Pinpoint the cell where the given text exists, returning its (x, y) midpoint coordinate. 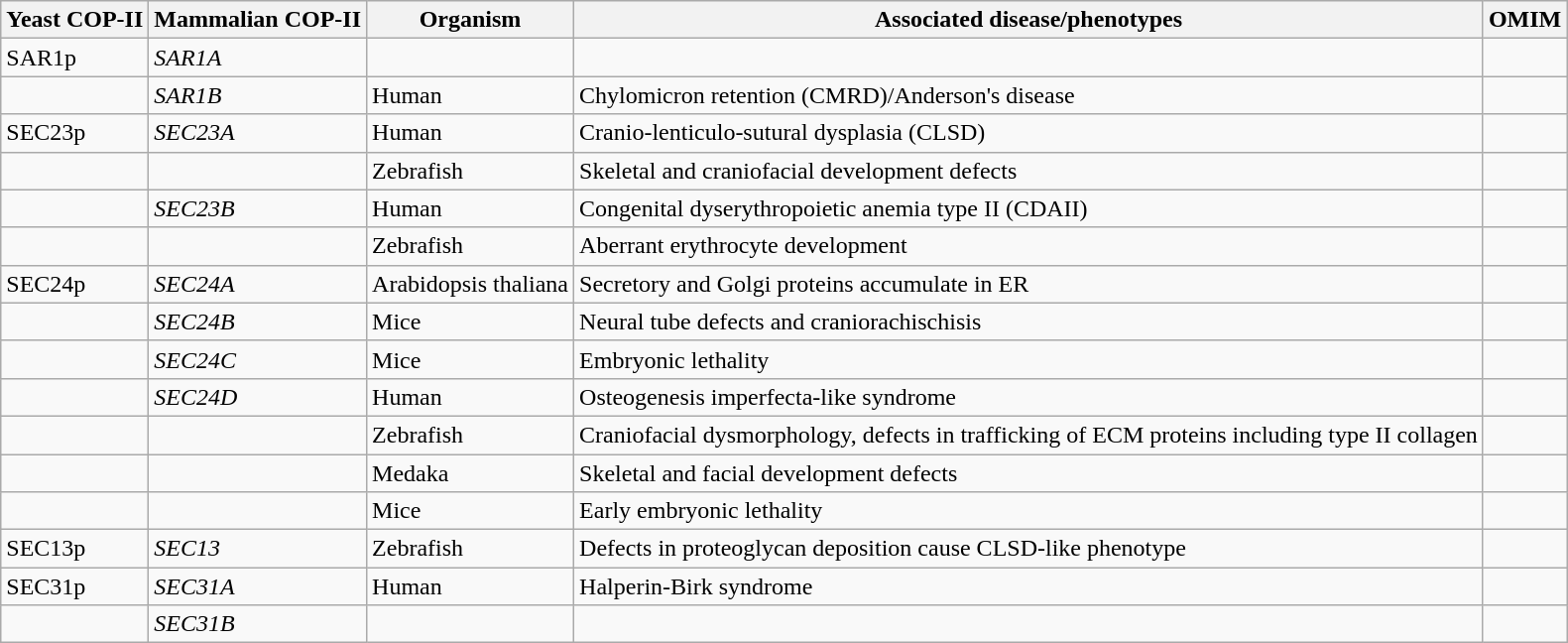
SEC31B (258, 624)
Congenital dyserythropoietic anemia type II (CDAII) (1029, 208)
Skeletal and craniofacial development defects (1029, 171)
Embryonic lethality (1029, 359)
SAR1p (75, 58)
SEC24D (258, 397)
SEC23p (75, 133)
SEC24B (258, 321)
OMIM (1524, 20)
Associated disease/phenotypes (1029, 20)
Osteogenesis imperfecta-like syndrome (1029, 397)
Secretory and Golgi proteins accumulate in ER (1029, 284)
SEC24A (258, 284)
Medaka (470, 473)
Chylomicron retention (CMRD)/Anderson's disease (1029, 95)
SEC24C (258, 359)
SEC13 (258, 549)
Arabidopsis thaliana (470, 284)
SAR1B (258, 95)
Aberrant erythrocyte development (1029, 246)
Defects in proteoglycan deposition cause CLSD-like phenotype (1029, 549)
SEC31p (75, 586)
SEC23A (258, 133)
Early embryonic lethality (1029, 511)
SAR1A (258, 58)
SEC13p (75, 549)
Mammalian COP-II (258, 20)
SEC23B (258, 208)
Neural tube defects and craniorachischisis (1029, 321)
Halperin-Birk syndrome (1029, 586)
Craniofacial dysmorphology, defects in trafficking of ECM proteins including type II collagen (1029, 435)
Skeletal and facial development defects (1029, 473)
SEC24p (75, 284)
SEC31A (258, 586)
Cranio-lenticulo-sutural dysplasia (CLSD) (1029, 133)
Yeast COP-II (75, 20)
Organism (470, 20)
